Extract the (X, Y) coordinate from the center of the cell holding the provided text.  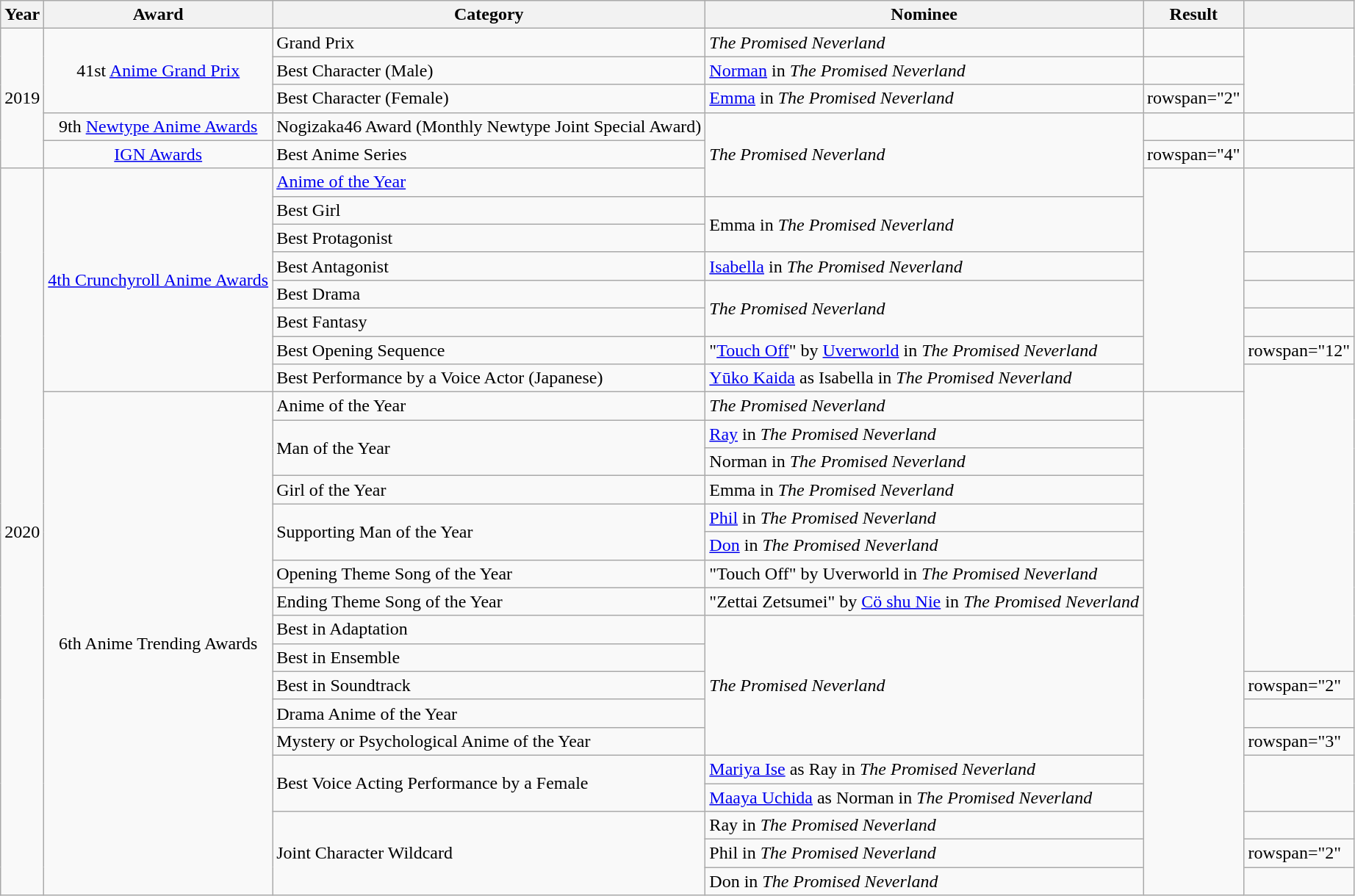
rowspan="4" (1194, 154)
Supporting Man of the Year (489, 532)
rowspan="3" (1299, 741)
Mystery or Psychological Anime of the Year (489, 741)
Yūko Kaida as Isabella in The Promised Neverland (924, 378)
Best in Ensemble (489, 657)
4th Crunchyroll Anime Awards (159, 280)
Best Character (Male) (489, 71)
Nogizaka46 Award (Monthly Newtype Joint Special Award) (489, 126)
Joint Character Wildcard (489, 853)
Best Opening Sequence (489, 350)
6th Anime Trending Awards (159, 643)
2020 (22, 532)
Man of the Year (489, 448)
9th Newtype Anime Awards (159, 126)
Best Protagonist (489, 238)
Best Drama (489, 294)
41st Anime Grand Prix (159, 71)
Girl of the Year (489, 490)
Best Performance by a Voice Actor (Japanese) (489, 378)
Grand Prix (489, 43)
Nominee (924, 15)
Drama Anime of the Year (489, 713)
Isabella in The Promised Neverland (924, 266)
Maaya Uchida as Norman in The Promised Neverland (924, 797)
Best Voice Acting Performance by a Female (489, 783)
Best Character (Female) (489, 98)
Year (22, 15)
rowspan="12" (1299, 350)
Mariya Ise as Ray in The Promised Neverland (924, 769)
Best Fantasy (489, 322)
Opening Theme Song of the Year (489, 574)
Best in Adaptation (489, 629)
"Zettai Zetsumei" by Cö shu Nie in The Promised Neverland (924, 601)
Best Antagonist (489, 266)
Best Girl (489, 210)
2019 (22, 98)
IGN Awards (159, 154)
Ending Theme Song of the Year (489, 601)
Best in Soundtrack (489, 685)
Best Anime Series (489, 154)
Award (159, 15)
Category (489, 15)
Result (1194, 15)
